Pinpoint the cell where the given text exists, returning its (x, y) midpoint coordinate. 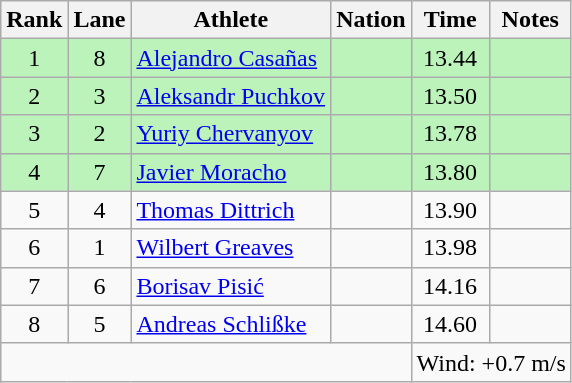
Wilbert Greaves (231, 248)
Athlete (231, 20)
Thomas Dittrich (231, 210)
Time (450, 20)
Rank (34, 20)
13.44 (450, 58)
13.98 (450, 248)
14.60 (450, 324)
Notes (530, 20)
Javier Moracho (231, 172)
Nation (371, 20)
Wind: +0.7 m/s (491, 362)
14.16 (450, 286)
13.90 (450, 210)
Alejandro Casañas (231, 58)
Lane (100, 20)
Aleksandr Puchkov (231, 96)
13.80 (450, 172)
Yuriy Chervanyov (231, 134)
13.78 (450, 134)
Andreas Schlißke (231, 324)
13.50 (450, 96)
Borisav Pisić (231, 286)
